Return (X, Y) of the center of cell containing provided text 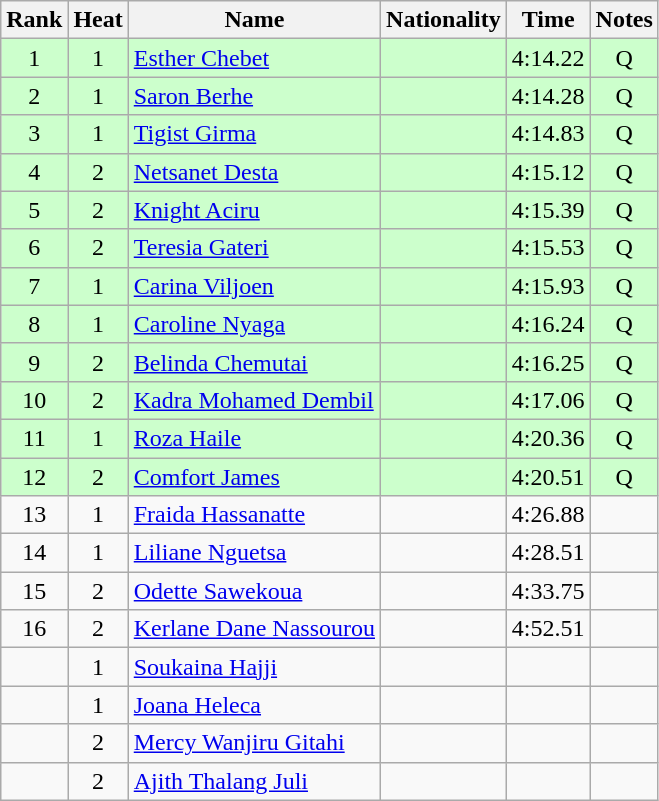
4:15.39 (548, 210)
4:14.83 (548, 134)
15 (34, 591)
Ajith Thalang Juli (254, 781)
4:33.75 (548, 591)
Netsanet Desta (254, 172)
3 (34, 134)
4:17.06 (548, 400)
Knight Aciru (254, 210)
4:16.25 (548, 362)
Joana Heleca (254, 705)
Mercy Wanjiru Gitahi (254, 743)
Name (254, 20)
4:16.24 (548, 324)
Caroline Nyaga (254, 324)
5 (34, 210)
Rank (34, 20)
Kerlane Dane Nassourou (254, 629)
10 (34, 400)
4:20.36 (548, 438)
Carina Viljoen (254, 286)
4:28.51 (548, 553)
9 (34, 362)
Comfort James (254, 477)
Odette Sawekoua (254, 591)
Nationality (444, 20)
8 (34, 324)
4 (34, 172)
16 (34, 629)
4:15.53 (548, 248)
11 (34, 438)
12 (34, 477)
Soukaina Hajji (254, 667)
Notes (624, 20)
Roza Haile (254, 438)
14 (34, 553)
4:14.22 (548, 58)
4:52.51 (548, 629)
Liliane Nguetsa (254, 553)
Time (548, 20)
4:14.28 (548, 96)
4:15.93 (548, 286)
Esther Chebet (254, 58)
4:15.12 (548, 172)
13 (34, 515)
Saron Berhe (254, 96)
Kadra Mohamed Dembil (254, 400)
Belinda Chemutai (254, 362)
Teresia Gateri (254, 248)
Tigist Girma (254, 134)
6 (34, 248)
4:26.88 (548, 515)
7 (34, 286)
Heat (98, 20)
Fraida Hassanatte (254, 515)
4:20.51 (548, 477)
